Locate the cell with the specified text and output its [X, Y] center coordinate. 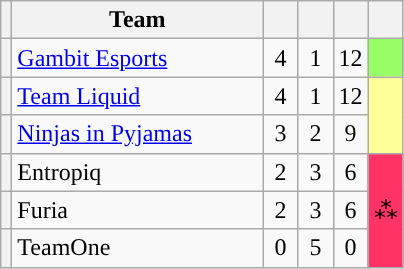
TeamOne [138, 248]
Furia [138, 210]
Team Liquid [138, 96]
Gambit Esports [138, 58]
⁂ [386, 210]
9 [350, 134]
Entropiq [138, 172]
Ninjas in Pyjamas [138, 134]
Team [138, 20]
5 [316, 248]
